Return [x, y] of the center of cell containing provided text 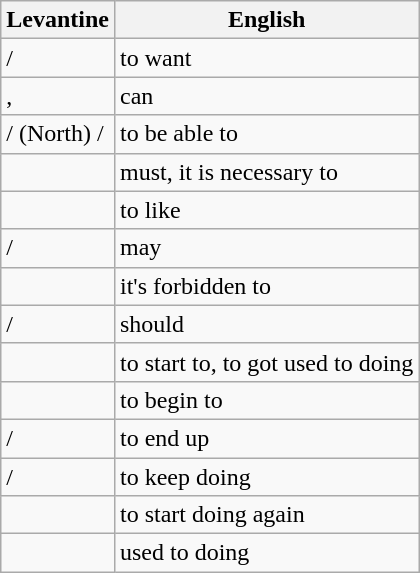
to be able to [266, 134]
Levantine [58, 20]
used to doing [266, 553]
to start to, to got used to doing [266, 362]
to start doing again [266, 515]
it's forbidden to [266, 286]
/ (North) / [58, 134]
to end up [266, 438]
to keep doing [266, 477]
to want [266, 58]
to like [266, 210]
should [266, 324]
English [266, 20]
can [266, 96]
to begin to [266, 400]
, [58, 96]
may [266, 248]
must, it is necessary to [266, 172]
